Capture the cell that displays the provided text and extract its [X, Y] central coordinate. 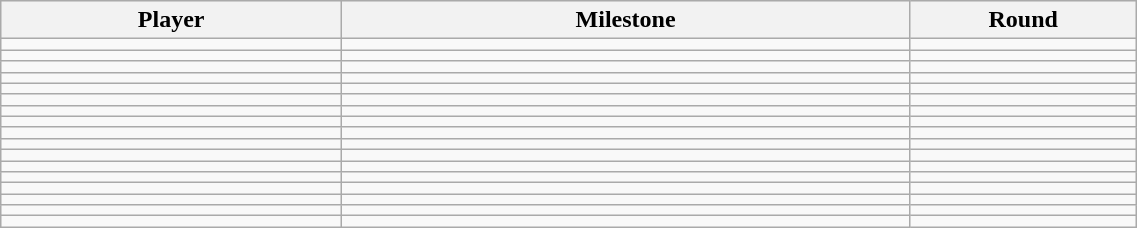
Round [1024, 20]
Player [172, 20]
Milestone [626, 20]
